Determine the (x, y) coordinate at the center of the cell enclosing the given text.  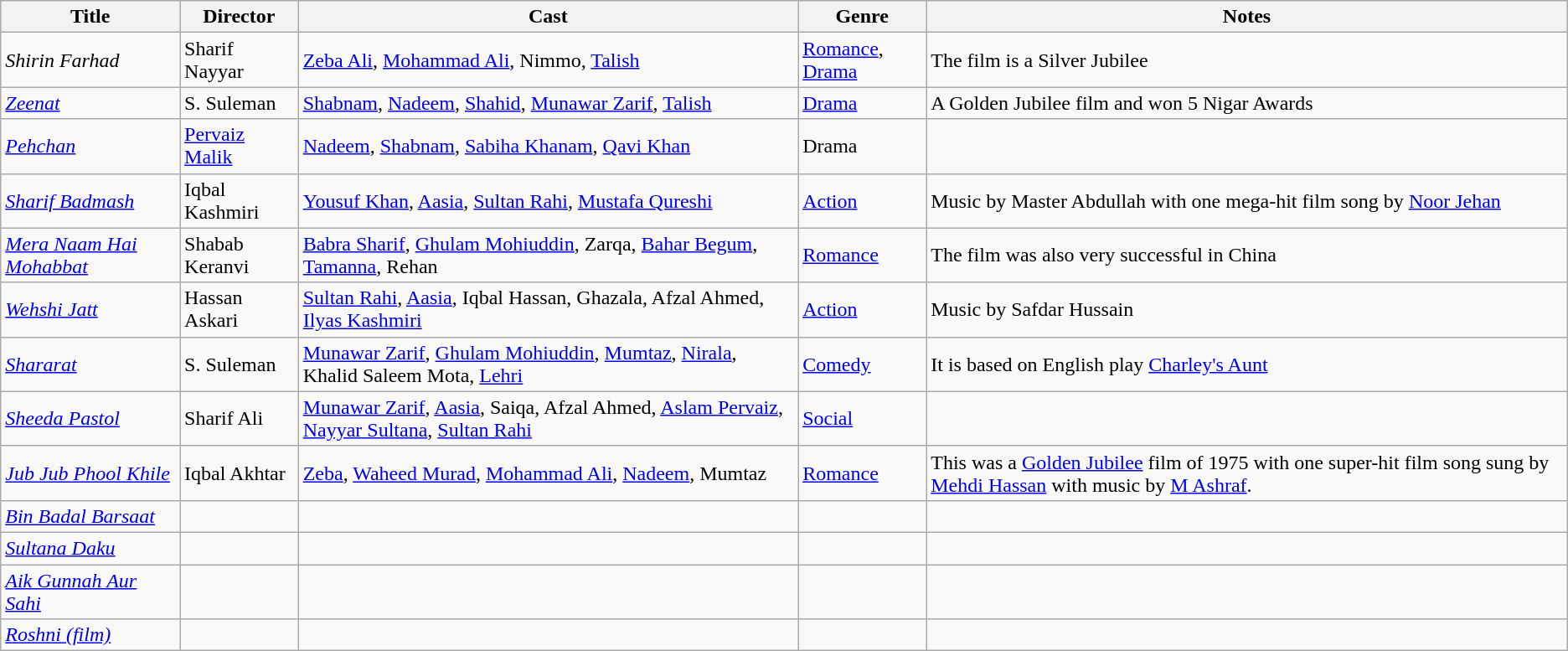
Comedy (863, 364)
Mera Naam Hai Mohabbat (90, 255)
Genre (863, 17)
Social (863, 419)
Yousuf Khan, Aasia, Sultan Rahi, Mustafa Qureshi (548, 201)
It is based on English play Charley's Aunt (1247, 364)
Roshni (film) (90, 635)
The film was also very successful in China (1247, 255)
Bin Badal Barsaat (90, 516)
Music by Master Abdullah with one mega-hit film song by Noor Jehan (1247, 201)
Title (90, 17)
Pervaiz Malik (240, 146)
Sheeda Pastol (90, 419)
Iqbal Kashmiri (240, 201)
Zeba Ali, Mohammad Ali, Nimmo, Talish (548, 60)
The film is a Silver Jubilee (1247, 60)
Hassan Askari (240, 310)
Notes (1247, 17)
Sharif Badmash (90, 201)
Zeenat (90, 103)
Music by Safdar Hussain (1247, 310)
Nadeem, Shabnam, Sabiha Khanam, Qavi Khan (548, 146)
Romance, Drama (863, 60)
Jub Jub Phool Khile (90, 473)
This was a Golden Jubilee film of 1975 with one super-hit film song sung by Mehdi Hassan with music by M Ashraf. (1247, 473)
Wehshi Jatt (90, 310)
Munawar Zarif, Ghulam Mohiuddin, Mumtaz, Nirala, Khalid Saleem Mota, Lehri (548, 364)
Iqbal Akhtar (240, 473)
A Golden Jubilee film and won 5 Nigar Awards (1247, 103)
Sultana Daku (90, 548)
Aik Gunnah Aur Sahi (90, 592)
Zeba, Waheed Murad, Mohammad Ali, Nadeem, Mumtaz (548, 473)
Shabnam, Nadeem, Shahid, Munawar Zarif, Talish (548, 103)
Sultan Rahi, Aasia, Iqbal Hassan, Ghazala, Afzal Ahmed, Ilyas Kashmiri (548, 310)
Shabab Keranvi (240, 255)
Sharif Ali (240, 419)
Munawar Zarif, Aasia, Saiqa, Afzal Ahmed, Aslam Pervaiz, Nayyar Sultana, Sultan Rahi (548, 419)
Director (240, 17)
Shararat (90, 364)
Cast (548, 17)
Pehchan (90, 146)
Babra Sharif, Ghulam Mohiuddin, Zarqa, Bahar Begum, Tamanna, Rehan (548, 255)
Sharif Nayyar (240, 60)
Shirin Farhad (90, 60)
